Extract the (X, Y) coordinate from the center of the cell holding the provided text.  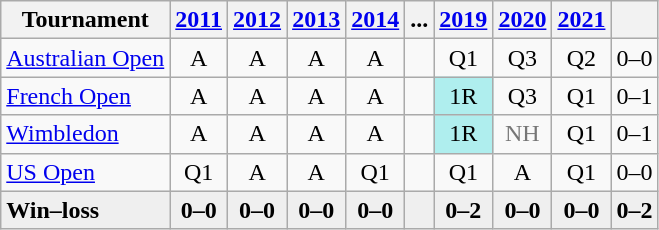
2014 (376, 20)
US Open (86, 172)
Australian Open (86, 58)
2012 (258, 20)
2013 (316, 20)
2020 (522, 20)
Q2 (582, 58)
French Open (86, 96)
2019 (464, 20)
Tournament (86, 20)
NH (522, 134)
Wimbledon (86, 134)
2021 (582, 20)
2011 (199, 20)
... (420, 20)
Win–loss (86, 210)
